Pinpoint the cell where the given text exists, returning its (X, Y) midpoint coordinate. 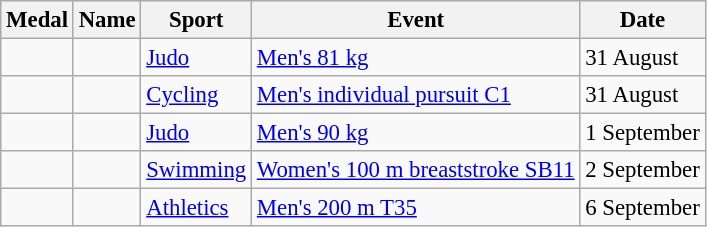
Sport (196, 20)
Event (416, 20)
Name (107, 20)
2 September (642, 170)
6 September (642, 208)
Athletics (196, 208)
Men's 81 kg (416, 58)
Cycling (196, 95)
1 September (642, 133)
Men's individual pursuit C1 (416, 95)
Men's 90 kg (416, 133)
Women's 100 m breaststroke SB11 (416, 170)
Swimming (196, 170)
Men's 200 m T35 (416, 208)
Date (642, 20)
Medal (38, 20)
